Detect which cell encompasses the target text, then output its (x, y) center coordinate. 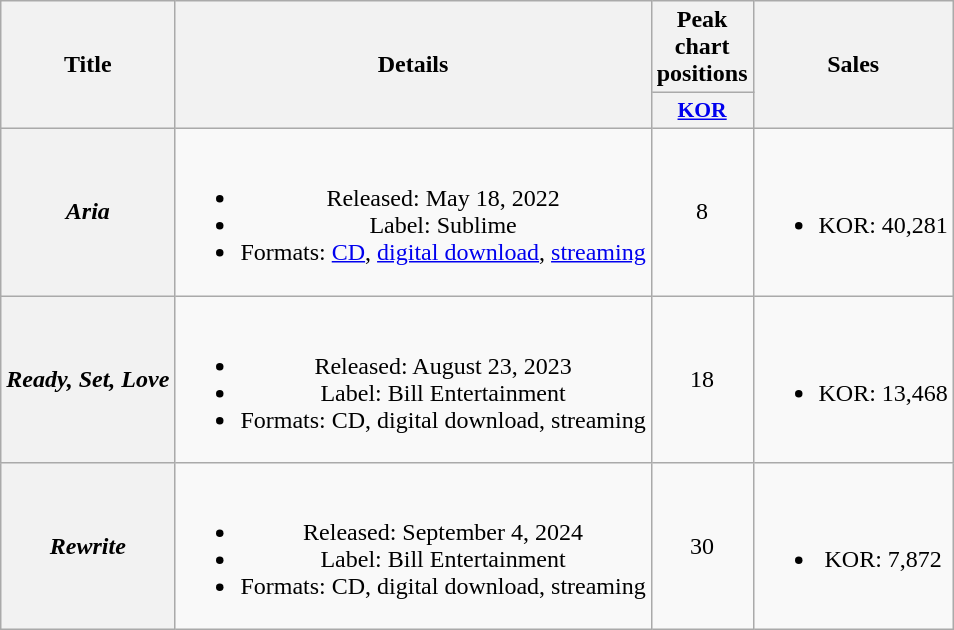
Title (88, 65)
Released: September 4, 2024Label: Bill EntertainmentFormats: CD, digital download, streaming (413, 546)
KOR: 13,468 (853, 380)
Ready, Set, Love (88, 380)
Details (413, 65)
KOR: 40,281 (853, 212)
Peak chartpositions (702, 47)
KOR (702, 111)
18 (702, 380)
8 (702, 212)
Rewrite (88, 546)
30 (702, 546)
Aria (88, 212)
Sales (853, 65)
Released: May 18, 2022Label: SublimeFormats: CD, digital download, streaming (413, 212)
Released: August 23, 2023Label: Bill EntertainmentFormats: CD, digital download, streaming (413, 380)
KOR: 7,872 (853, 546)
